Locate the cell with the specified text and output its [x, y] center coordinate. 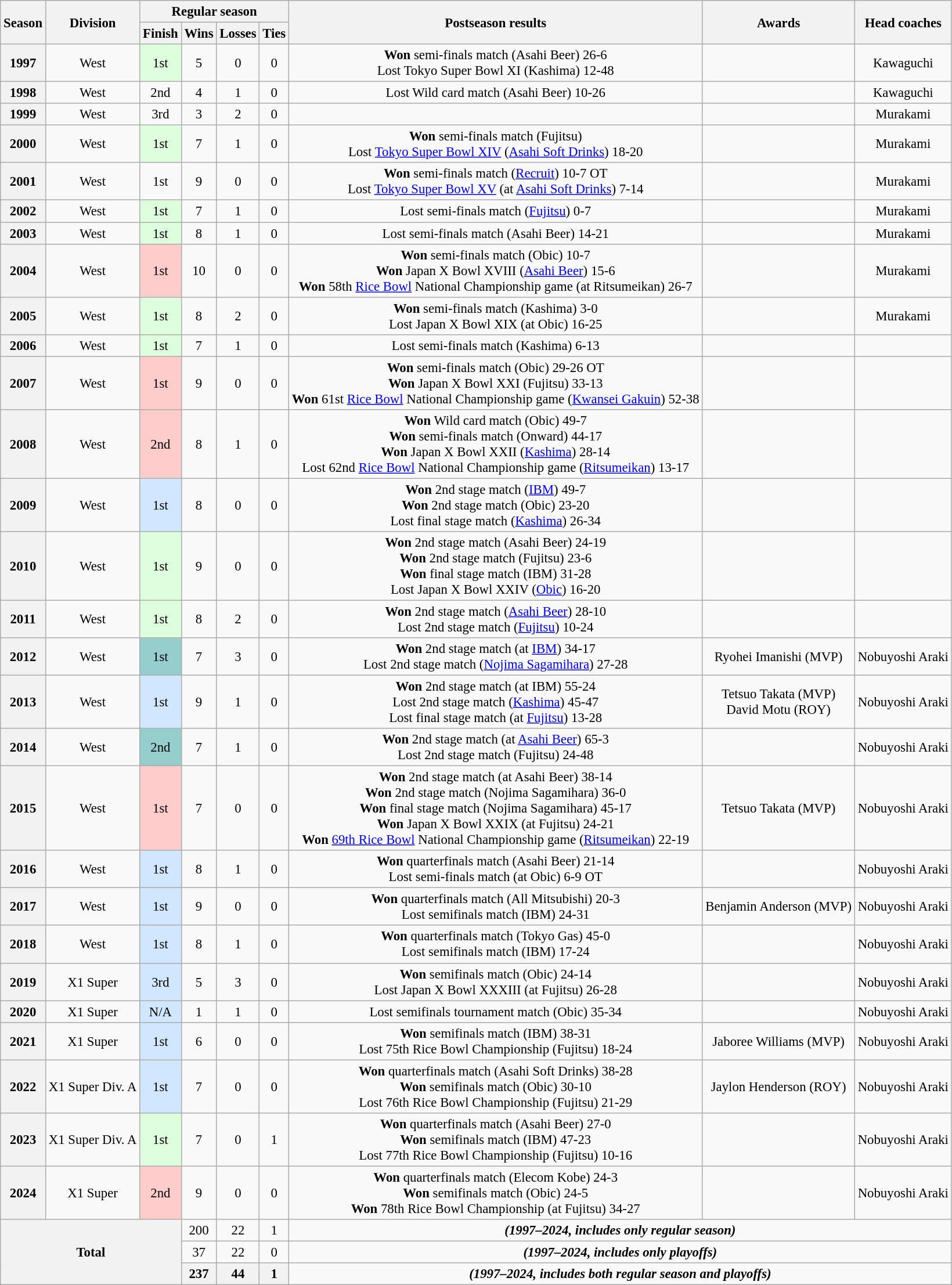
Awards [778, 22]
4 [199, 93]
Total [91, 1252]
Lost semi-finals match (Fujitsu) 0-7 [496, 211]
2011 [23, 619]
Won quarterfinals match (Asahi Beer) 27-0Won semifinals match (IBM) 47-23Lost 77th Rice Bowl Championship (Fujitsu) 10-16 [496, 1140]
Won 2nd stage match (IBM) 49-7Won 2nd stage match (Obic) 23-20Lost final stage match (Kashima) 26-34 [496, 505]
10 [199, 270]
Finish [160, 34]
Won semi-finals match (Obic) 10-7Won Japan X Bowl XVIII (Asahi Beer) 15-6Won 58th Rice Bowl National Championship game (at Ritsumeikan) 26-7 [496, 270]
2022 [23, 1087]
Won 2nd stage match (Asahi Beer) 28-10Lost 2nd stage match (Fujitsu) 10-24 [496, 619]
(1997–2024, includes both regular season and playoffs) [621, 1274]
237 [199, 1274]
Losses [238, 34]
Postseason results [496, 22]
Tetsuo Takata (MVP)David Motu (ROY) [778, 702]
2013 [23, 702]
Won 2nd stage match (at Asahi Beer) 65-3Lost 2nd stage match (Fujitsu) 24-48 [496, 748]
Won semi-finals match (Fujitsu)Lost Tokyo Super Bowl XIV (Asahi Soft Drinks) 18-20 [496, 144]
Won semi-finals match (Obic) 29-26 OTWon Japan X Bowl XXI (Fujitsu) 33-13Won 61st Rice Bowl National Championship game (Kwansei Gakuin) 52-38 [496, 383]
2023 [23, 1140]
2009 [23, 505]
2002 [23, 211]
2019 [23, 982]
Won semifinals match (IBM) 38-31Lost 75th Rice Bowl Championship (Fujitsu) 18-24 [496, 1041]
1999 [23, 114]
2024 [23, 1193]
Won 2nd stage match (Asahi Beer) 24-19Won 2nd stage match (Fujitsu) 23-6Won final stage match (IBM) 31-28Lost Japan X Bowl XXIV (Obic) 16-20 [496, 566]
Wins [199, 34]
2012 [23, 657]
Head coaches [903, 22]
Ryohei Imanishi (MVP) [778, 657]
2020 [23, 1012]
2018 [23, 945]
1997 [23, 63]
2003 [23, 233]
2016 [23, 869]
Regular season [215, 12]
2007 [23, 383]
Division [92, 22]
2000 [23, 144]
2006 [23, 345]
(1997–2024, includes only regular season) [621, 1230]
Won semi-finals match (Kashima) 3-0Lost Japan X Bowl XIX (at Obic) 16-25 [496, 316]
Won quarterfinals match (Elecom Kobe) 24-3Won semifinals match (Obic) 24-5Won 78th Rice Bowl Championship (at Fujitsu) 34-27 [496, 1193]
Lost semifinals tournament match (Obic) 35-34 [496, 1012]
200 [199, 1230]
6 [199, 1041]
Won semi-finals match (Recruit) 10-7 OTLost Tokyo Super Bowl XV (at Asahi Soft Drinks) 7-14 [496, 181]
Won quarterfinals match (Asahi Beer) 21-14Lost semi-finals match (at Obic) 6-9 OT [496, 869]
Lost semi-finals match (Kashima) 6-13 [496, 345]
2015 [23, 808]
(1997–2024, includes only playoffs) [621, 1252]
Won 2nd stage match (at IBM) 55-24Lost 2nd stage match (Kashima) 45-47Lost final stage match (at Fujitsu) 13-28 [496, 702]
Season [23, 22]
2014 [23, 748]
Won quarterfinals match (Tokyo Gas) 45-0Lost semifinals match (IBM) 17-24 [496, 945]
Ties [274, 34]
37 [199, 1252]
Won 2nd stage match (at IBM) 34-17Lost 2nd stage match (Nojima Sagamihara) 27-28 [496, 657]
2021 [23, 1041]
44 [238, 1274]
2004 [23, 270]
2017 [23, 907]
Benjamin Anderson (MVP) [778, 907]
1998 [23, 93]
Jaboree Williams (MVP) [778, 1041]
N/A [160, 1012]
Won quarterfinals match (Asahi Soft Drinks) 38-28Won semifinals match (Obic) 30-10Lost 76th Rice Bowl Championship (Fujitsu) 21-29 [496, 1087]
Lost semi-finals match (Asahi Beer) 14-21 [496, 233]
2010 [23, 566]
Jaylon Henderson (ROY) [778, 1087]
2005 [23, 316]
2008 [23, 445]
Lost Wild card match (Asahi Beer) 10-26 [496, 93]
Won semi-finals match (Asahi Beer) 26-6Lost Tokyo Super Bowl XI (Kashima) 12-48 [496, 63]
Tetsuo Takata (MVP) [778, 808]
2001 [23, 181]
Won semifinals match (Obic) 24-14Lost Japan X Bowl XXXIII (at Fujitsu) 26-28 [496, 982]
Won quarterfinals match (All Mitsubishi) 20-3Lost semifinals match (IBM) 24-31 [496, 907]
